Scan for the cell matching the given text and deliver its [X, Y] coordinate at center. 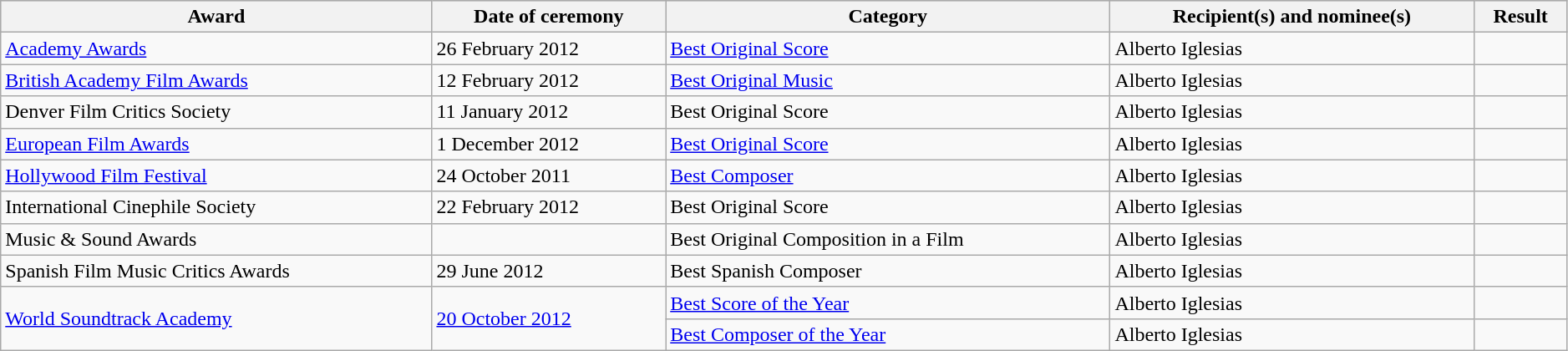
22 February 2012 [549, 207]
International Cinephile Society [216, 207]
Category [888, 17]
Best Original Composition in a Film [888, 239]
11 January 2012 [549, 112]
1 December 2012 [549, 144]
Award [216, 17]
Best Original Music [888, 80]
26 February 2012 [549, 48]
Best Score of the Year [888, 303]
World Soundtrack Academy [216, 318]
Best Composer [888, 175]
Hollywood Film Festival [216, 175]
Denver Film Critics Society [216, 112]
Best Composer of the Year [888, 334]
24 October 2011 [549, 175]
20 October 2012 [549, 318]
29 June 2012 [549, 271]
Spanish Film Music Critics Awards [216, 271]
European Film Awards [216, 144]
Recipient(s) and nominee(s) [1291, 17]
Result [1520, 17]
Academy Awards [216, 48]
Best Spanish Composer [888, 271]
Date of ceremony [549, 17]
12 February 2012 [549, 80]
Music & Sound Awards [216, 239]
British Academy Film Awards [216, 80]
